Provide the (X, Y) coordinate of the cell's center where the given text is located.  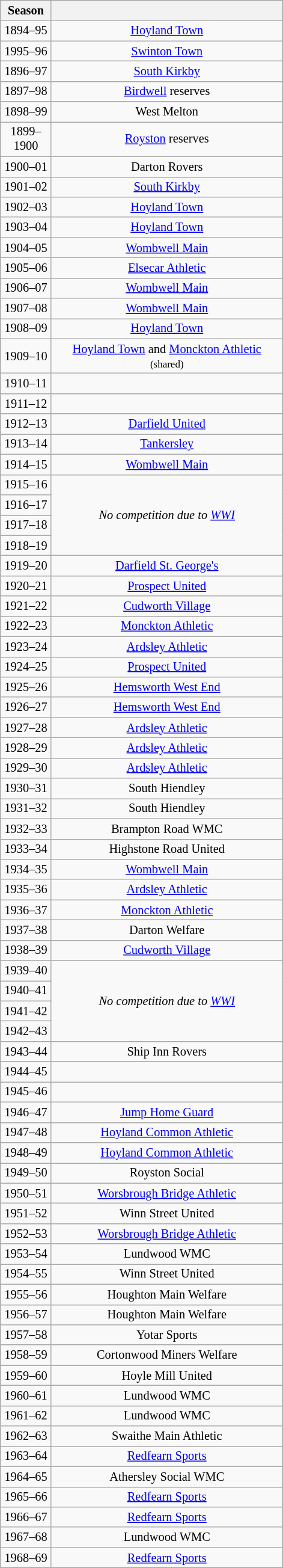
1963–64 (26, 1456)
1937–38 (26, 930)
Darton Welfare (167, 930)
1933–34 (26, 849)
1936–37 (26, 910)
1931–32 (26, 808)
1967–68 (26, 1537)
1921–22 (26, 606)
1900–01 (26, 167)
1948–49 (26, 1152)
1945–46 (26, 1092)
1942–43 (26, 1031)
1929–30 (26, 768)
1911–12 (26, 404)
1897–98 (26, 91)
1961–62 (26, 1416)
1894–95 (26, 31)
1995–96 (26, 51)
1958–59 (26, 1355)
1932–33 (26, 829)
1960–61 (26, 1395)
Tankersley (167, 444)
1968–69 (26, 1558)
1953–54 (26, 1254)
1950–51 (26, 1193)
1943–44 (26, 1051)
1905–06 (26, 268)
1898–99 (26, 112)
1917–18 (26, 525)
Jump Home Guard (167, 1112)
1904–05 (26, 248)
1918–19 (26, 546)
1930–31 (26, 789)
Royston reserves (167, 139)
1940–41 (26, 991)
Season (26, 10)
1914–15 (26, 464)
1954–55 (26, 1274)
Swaithe Main Athletic (167, 1436)
Royston Social (167, 1173)
1924–25 (26, 667)
1908–09 (26, 328)
1899–1900 (26, 139)
1964–65 (26, 1477)
1902–03 (26, 207)
1934–35 (26, 869)
1962–63 (26, 1436)
Birdwell reserves (167, 91)
1901–02 (26, 187)
Darfield United (167, 424)
1916–17 (26, 505)
1909–10 (26, 356)
1903–04 (26, 227)
1951–52 (26, 1213)
1935–36 (26, 890)
1957–58 (26, 1335)
Highstone Road United (167, 849)
1941–42 (26, 1011)
1927–28 (26, 728)
1966–67 (26, 1517)
Elsecar Athletic (167, 268)
1907–08 (26, 309)
West Melton (167, 112)
1928–29 (26, 748)
1910–11 (26, 383)
1926–27 (26, 707)
1912–13 (26, 424)
1920–21 (26, 586)
1955–56 (26, 1294)
Hoyle Mill United (167, 1376)
1939–40 (26, 971)
1919–20 (26, 565)
1896–97 (26, 71)
Swinton Town (167, 51)
Darton Rovers (167, 167)
1923–24 (26, 647)
1938–39 (26, 950)
1947–48 (26, 1133)
1946–47 (26, 1112)
Cortonwood Miners Welfare (167, 1355)
1949–50 (26, 1173)
1952–53 (26, 1234)
1922–23 (26, 626)
1959–60 (26, 1376)
1906–07 (26, 288)
1915–16 (26, 485)
1944–45 (26, 1072)
1965–66 (26, 1497)
1956–57 (26, 1315)
Hoyland Town and Monckton Athletic (shared) (167, 356)
1925–26 (26, 687)
Brampton Road WMC (167, 829)
Athersley Social WMC (167, 1477)
Yotar Sports (167, 1335)
Darfield St. George's (167, 565)
Ship Inn Rovers (167, 1051)
1913–14 (26, 444)
